Pinpoint the cell where the given text exists, returning its (x, y) midpoint coordinate. 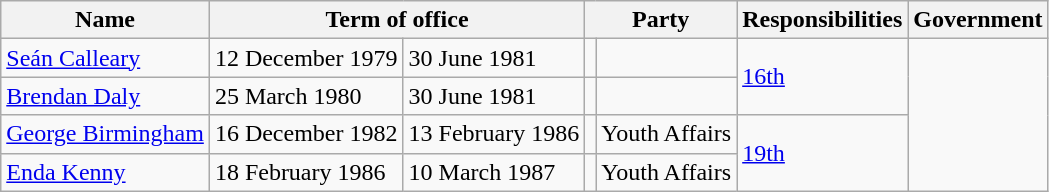
Brendan Daly (106, 96)
25 March 1980 (306, 96)
Enda Kenny (106, 172)
10 March 1987 (494, 172)
Name (106, 20)
Term of office (396, 20)
Party (661, 20)
19th (822, 153)
Government (978, 20)
George Birmingham (106, 134)
Responsibilities (822, 20)
Seán Calleary (106, 58)
18 February 1986 (306, 172)
16 December 1982 (306, 134)
13 February 1986 (494, 134)
16th (822, 77)
12 December 1979 (306, 58)
